Find where the given text appears and provide that cell's center as (x, y) coordinate. 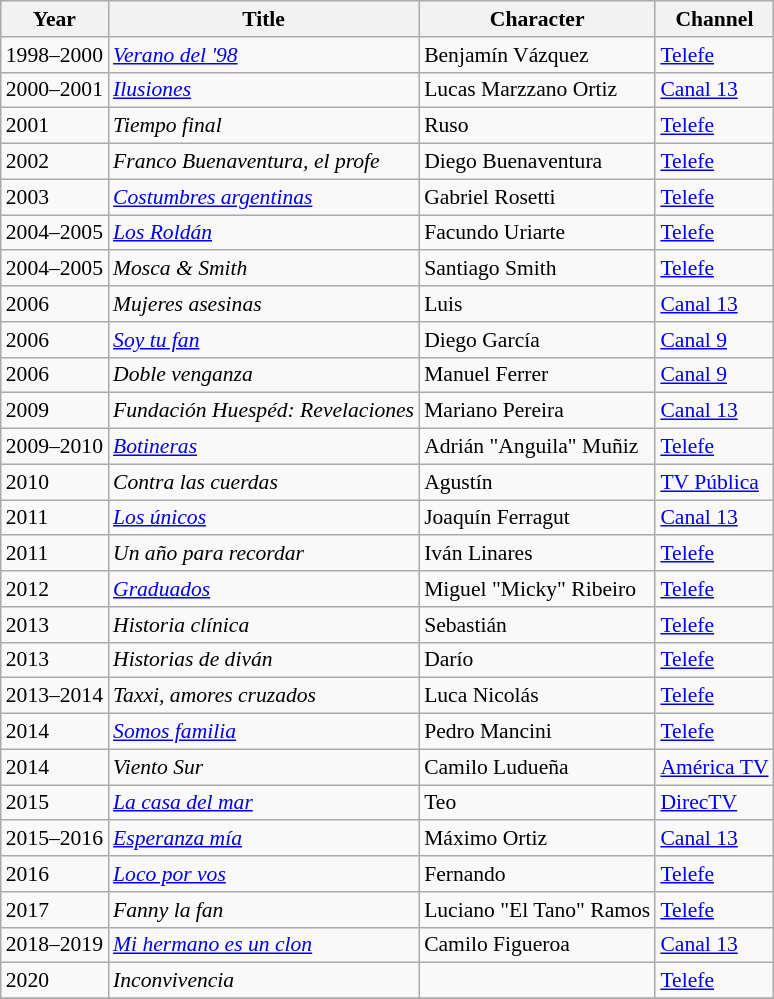
Loco por vos (264, 874)
Lucas Marzzano Ortiz (537, 90)
Viento Sur (264, 767)
Graduados (264, 589)
Luis (537, 304)
La casa del mar (264, 803)
Tiempo final (264, 126)
Máximo Ortiz (537, 839)
Taxxi, amores cruzados (264, 696)
2015–2016 (54, 839)
Darío (537, 660)
2003 (54, 197)
Mi hermano es un clon (264, 945)
Benjamín Vázquez (537, 55)
Mujeres asesinas (264, 304)
2009–2010 (54, 447)
2000–2001 (54, 90)
Year (54, 19)
Diego García (537, 340)
Adrián "Anguila" Muñiz (537, 447)
Character (537, 19)
Luca Nicolás (537, 696)
2015 (54, 803)
Soy tu fan (264, 340)
Esperanza mía (264, 839)
Gabriel Rosetti (537, 197)
2010 (54, 482)
Santiago Smith (537, 269)
Historia clínica (264, 625)
Costumbres argentinas (264, 197)
TV Pública (714, 482)
Los Roldán (264, 233)
2009 (54, 411)
Verano del '98 (264, 55)
Botineras (264, 447)
Manuel Ferrer (537, 375)
América TV (714, 767)
Mosca & Smith (264, 269)
Fundación Huespéd: Revelaciones (264, 411)
Los únicos (264, 518)
2017 (54, 910)
Facundo Uriarte (537, 233)
Ruso (537, 126)
Title (264, 19)
Ilusiones (264, 90)
2013–2014 (54, 696)
Sebastián (537, 625)
Teo (537, 803)
1998–2000 (54, 55)
2001 (54, 126)
Fernando (537, 874)
2002 (54, 162)
Mariano Pereira (537, 411)
Fanny la fan (264, 910)
Inconvivencia (264, 981)
Agustín (537, 482)
Luciano "El Tano" Ramos (537, 910)
Camilo Ludueña (537, 767)
Channel (714, 19)
Franco Buenaventura, el profe (264, 162)
Camilo Figueroa (537, 945)
Miguel "Micky" Ribeiro (537, 589)
Joaquín Ferragut (537, 518)
Pedro Mancini (537, 732)
Iván Linares (537, 554)
Historias de diván (264, 660)
Doble venganza (264, 375)
2012 (54, 589)
Diego Buenaventura (537, 162)
2020 (54, 981)
Un año para recordar (264, 554)
Contra las cuerdas (264, 482)
Somos familia (264, 732)
DirecTV (714, 803)
2016 (54, 874)
2018–2019 (54, 945)
